Return [x, y] of the center of cell containing provided text 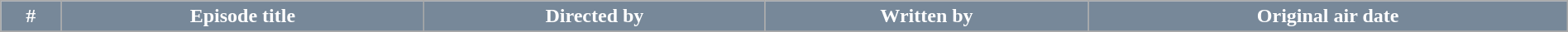
Directed by [595, 16]
Episode title [243, 16]
# [31, 16]
Original air date [1328, 16]
Written by [926, 16]
